Extract the (x, y) coordinate from the center of the cell holding the provided text.  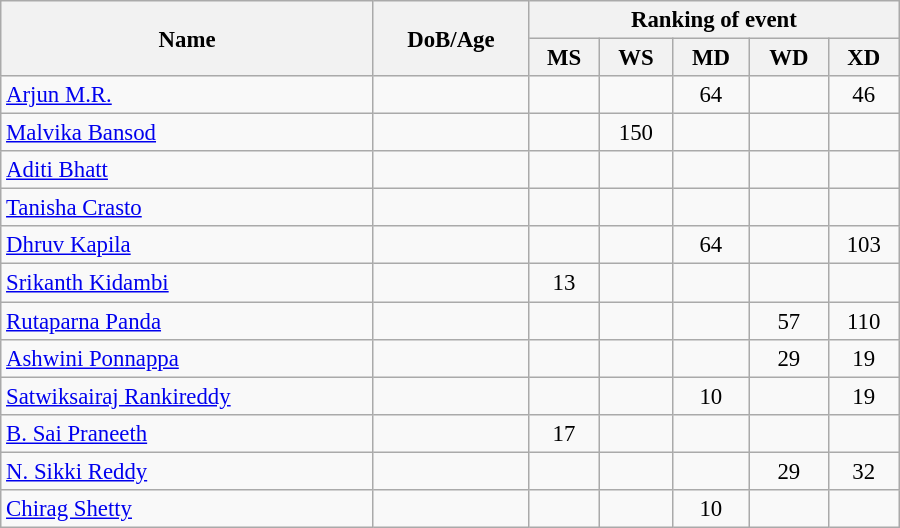
MD (710, 58)
Chirag Shetty (188, 509)
110 (864, 321)
Malvika Bansod (188, 133)
DoB/Age (450, 38)
17 (564, 433)
Satwiksairaj Rankireddy (188, 396)
Rutaparna Panda (188, 321)
46 (864, 95)
Ashwini Ponnappa (188, 358)
WD (788, 58)
Ranking of event (714, 20)
57 (788, 321)
Arjun M.R. (188, 95)
150 (636, 133)
103 (864, 245)
WS (636, 58)
N. Sikki Reddy (188, 471)
Srikanth Kidambi (188, 283)
13 (564, 283)
Aditi Bhatt (188, 170)
Dhruv Kapila (188, 245)
32 (864, 471)
Name (188, 38)
Tanisha Crasto (188, 208)
B. Sai Praneeth (188, 433)
XD (864, 58)
MS (564, 58)
